Search for the cell housing the specified text and yield its [X, Y] center coordinate. 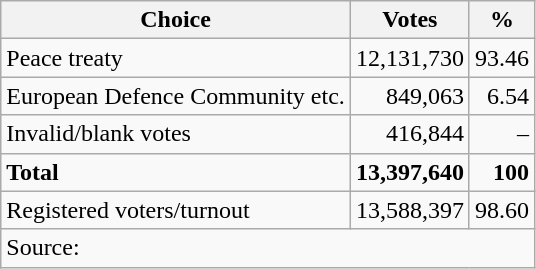
Source: [268, 248]
European Defence Community etc. [176, 96]
12,131,730 [410, 58]
% [502, 20]
100 [502, 172]
416,844 [410, 134]
Choice [176, 20]
Peace treaty [176, 58]
849,063 [410, 96]
Total [176, 172]
Registered voters/turnout [176, 210]
Votes [410, 20]
– [502, 134]
93.46 [502, 58]
13,397,640 [410, 172]
98.60 [502, 210]
6.54 [502, 96]
Invalid/blank votes [176, 134]
13,588,397 [410, 210]
